Locate the cell with the specified text and output its [x, y] center coordinate. 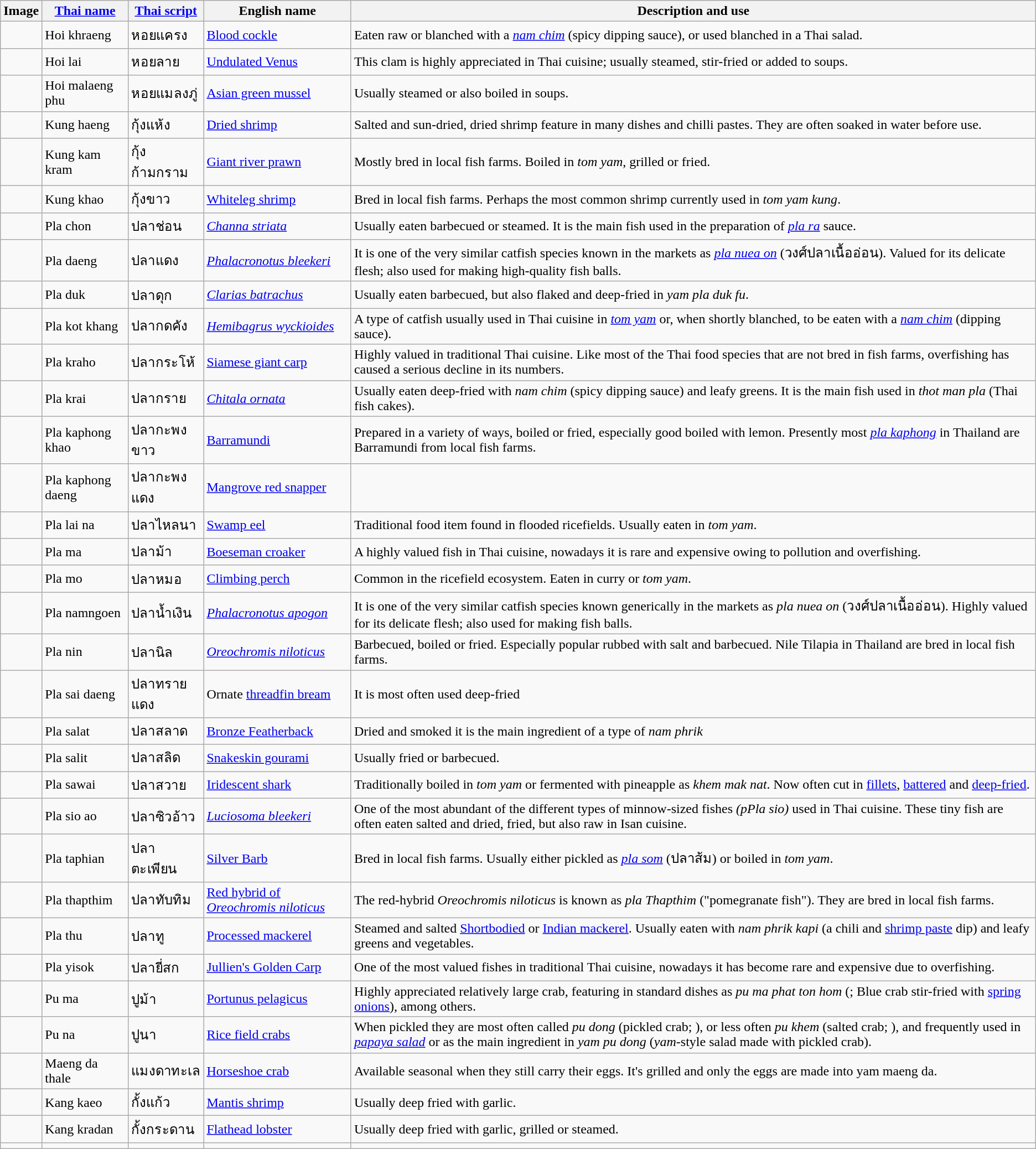
ปลาสวาย [166, 785]
This clam is highly appreciated in Thai cuisine; usually steamed, stir-fried or added to soups. [693, 62]
Horseshoe crab [277, 1070]
Pla kaphong khao [85, 440]
Hoi lai [85, 62]
Snakeskin gourami [277, 758]
ปลาตะเพียน [166, 858]
Pu na [85, 1035]
Image [21, 11]
Boeseman croaker [277, 552]
Pla lai na [85, 525]
Pla namngoen [85, 613]
หอยแครง [166, 35]
Hoi malaeng phu [85, 93]
ปลาม้า [166, 552]
Eaten raw or blanched with a nam chim (spicy dipping sauce), or used blanched in a Thai salad. [693, 35]
Red hybrid of Oreochromis niloticus [277, 900]
Pla thu [85, 935]
หอยลาย [166, 62]
Pla ma [85, 552]
A type of catfish usually used in Thai cuisine in tom yam or, when shortly blanched, to be eaten with a nam chim (dipping sauce). [693, 327]
Dried and smoked it is the main ingredient of a type of nam phrik [693, 732]
Steamed and salted Shortbodied or Indian mackerel. Usually eaten with nam phrik kapi (a chili and shrimp paste dip) and leafy greens and vegetables. [693, 935]
ปลากะพงขาว [166, 440]
Oreochromis niloticus [277, 652]
ปลาสลิด [166, 758]
Rice field crabs [277, 1035]
Jullien's Golden Carp [277, 967]
ปลานิล [166, 652]
Giant river prawn [277, 162]
Dried shrimp [277, 125]
It is most often used deep-fried [693, 693]
Pla duk [85, 294]
Swamp eel [277, 525]
Phalacronotus apogon [277, 613]
ปูนา [166, 1035]
Channa striata [277, 226]
ปลาทรายแดง [166, 693]
Iridescent shark [277, 785]
Kang kaeo [85, 1103]
Maeng da thale [85, 1070]
Processed mackerel [277, 935]
Hemibagrus wyckioides [277, 327]
ปลากระโห้ [166, 362]
Usually deep fried with garlic, grilled or steamed. [693, 1129]
ปลาดุก [166, 294]
ปลากราย [166, 398]
Pla mo [85, 579]
Pla nin [85, 652]
ปลาช่อน [166, 226]
Usually eaten barbecued, but also flaked and deep-fried in yam pla duk fu. [693, 294]
ปูม้า [166, 998]
Bred in local fish farms. Perhaps the most common shrimp currently used in tom yam kung. [693, 199]
ปลากดคัง [166, 327]
One of the most valued fishes in traditional Thai cuisine, nowadays it has become rare and expensive due to overfishing. [693, 967]
Thai name [85, 11]
Pla daeng [85, 261]
Pla krai [85, 398]
Usually eaten deep-fried with nam chim (spicy dipping sauce) and leafy greens. It is the main fish used in thot man pla (Thai fish cakes). [693, 398]
Mantis shrimp [277, 1103]
Usually fried or barbecued. [693, 758]
Traditionally boiled in tom yam or fermented with pineapple as khem mak nat. Now often cut in fillets, battered and deep-fried. [693, 785]
Usually deep fried with garlic. [693, 1103]
Pla chon [85, 226]
Silver Barb [277, 858]
Bred in local fish farms. Usually either pickled as pla som (ปลาส้ม) or boiled in tom yam. [693, 858]
Common in the ricefield ecosystem. Eaten in curry or tom yam. [693, 579]
กั้งกระดาน [166, 1129]
Luciosoma bleekeri [277, 816]
Usually eaten barbecued or steamed. It is the main fish used in the preparation of pla ra sauce. [693, 226]
The red-hybrid Oreochromis niloticus is known as pla Thapthim ("pomegranate fish"). They are bred in local fish farms. [693, 900]
Barbecued, boiled or fried. Especially popular rubbed with salt and barbecued. Nile Tilapia in Thailand are bred in local fish farms. [693, 652]
Pu ma [85, 998]
English name [277, 11]
ปลาน้ำเงิน [166, 613]
Barramundi [277, 440]
ปลาแดง [166, 261]
Whiteleg shrimp [277, 199]
Pla kraho [85, 362]
ปลากะพงแดง [166, 488]
หอยแมลงภู่ [166, 93]
ปลาหมอ [166, 579]
ปลาไหลนา [166, 525]
Kung khao [85, 199]
ปลาทับทิม [166, 900]
Hoi khraeng [85, 35]
Pla kot khang [85, 327]
กุ้งแห้ง [166, 125]
A highly valued fish in Thai cuisine, nowadays it is rare and expensive owing to pollution and overfishing. [693, 552]
Clarias batrachus [277, 294]
Kung kam kram [85, 162]
ปลาทู [166, 935]
Mostly bred in local fish farms. Boiled in tom yam, grilled or fried. [693, 162]
Kang kradan [85, 1129]
Thai script [166, 11]
Traditional food item found in flooded ricefields. Usually eaten in tom yam. [693, 525]
Pla salit [85, 758]
Description and use [693, 11]
Pla yisok [85, 967]
Pla sai daeng [85, 693]
Usually steamed or also boiled in soups. [693, 93]
Kung haeng [85, 125]
ปลาซิวอ้าว [166, 816]
Phalacronotus bleekeri [277, 261]
Asian green mussel [277, 93]
Pla salat [85, 732]
ปลายี่สก [166, 967]
Salted and sun-dried, dried shrimp feature in many dishes and chilli pastes. They are often soaked in water before use. [693, 125]
Available seasonal when they still carry their eggs. It's grilled and only the eggs are made into yam maeng da. [693, 1070]
ปลาสลาด [166, 732]
แมงดาทะเล [166, 1070]
Climbing perch [277, 579]
Blood cockle [277, 35]
Pla thapthim [85, 900]
Siamese giant carp [277, 362]
กุ้งขาว [166, 199]
กั้งแก้ว [166, 1103]
Portunus pelagicus [277, 998]
Undulated Venus [277, 62]
Pla sawai [85, 785]
Pla sio ao [85, 816]
กุ้งก้ามกราม [166, 162]
Ornate threadfin bream [277, 693]
Mangrove red snapper [277, 488]
Pla kaphong daeng [85, 488]
Flathead lobster [277, 1129]
Bronze Featherback [277, 732]
Chitala ornata [277, 398]
Pla taphian [85, 858]
